From the cell containing the given text, extract its center point as (X, Y) coordinate. 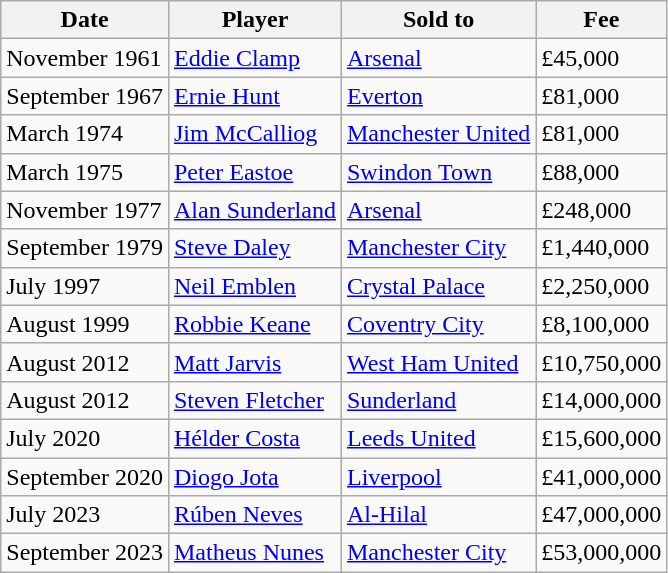
Fee (602, 20)
Date (85, 20)
Al-Hilal (438, 515)
Sunderland (438, 400)
Diogo Jota (254, 477)
Ernie Hunt (254, 96)
£41,000,000 (602, 477)
Peter Eastoe (254, 172)
£14,000,000 (602, 400)
Crystal Palace (438, 286)
Matt Jarvis (254, 362)
West Ham United (438, 362)
September 2020 (85, 477)
Alan Sunderland (254, 210)
£88,000 (602, 172)
Steve Daley (254, 248)
Sold to (438, 20)
Jim McCalliog (254, 134)
July 1997 (85, 286)
Swindon Town (438, 172)
Coventry City (438, 324)
Eddie Clamp (254, 58)
March 1975 (85, 172)
Hélder Costa (254, 438)
July 2020 (85, 438)
Steven Fletcher (254, 400)
Player (254, 20)
September 1967 (85, 96)
September 1979 (85, 248)
September 2023 (85, 553)
Neil Emblen (254, 286)
Matheus Nunes (254, 553)
Everton (438, 96)
£2,250,000 (602, 286)
March 1974 (85, 134)
£53,000,000 (602, 553)
August 1999 (85, 324)
£15,600,000 (602, 438)
Liverpool (438, 477)
£248,000 (602, 210)
£47,000,000 (602, 515)
£8,100,000 (602, 324)
Robbie Keane (254, 324)
£1,440,000 (602, 248)
November 1977 (85, 210)
November 1961 (85, 58)
July 2023 (85, 515)
Leeds United (438, 438)
£45,000 (602, 58)
Rúben Neves (254, 515)
Manchester United (438, 134)
£10,750,000 (602, 362)
